Search for the cell housing the specified text and yield its (X, Y) center coordinate. 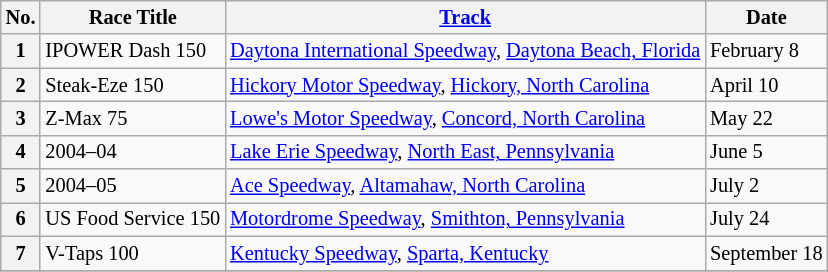
US Food Service 150 (132, 219)
Date (766, 17)
2004–04 (132, 152)
Race Title (132, 17)
3 (21, 118)
July 2 (766, 186)
1 (21, 51)
No. (21, 17)
February 8 (766, 51)
2 (21, 85)
6 (21, 219)
Lowe's Motor Speedway, Concord, North Carolina (465, 118)
4 (21, 152)
Track (465, 17)
2004–05 (132, 186)
7 (21, 253)
Daytona International Speedway, Daytona Beach, Florida (465, 51)
Ace Speedway, Altamahaw, North Carolina (465, 186)
April 10 (766, 85)
Hickory Motor Speedway, Hickory, North Carolina (465, 85)
July 24 (766, 219)
Steak-Eze 150 (132, 85)
June 5 (766, 152)
Kentucky Speedway, Sparta, Kentucky (465, 253)
September 18 (766, 253)
Z-Max 75 (132, 118)
Motordrome Speedway, Smithton, Pennsylvania (465, 219)
May 22 (766, 118)
V-Taps 100 (132, 253)
5 (21, 186)
IPOWER Dash 150 (132, 51)
Lake Erie Speedway, North East, Pennsylvania (465, 152)
